Locate the cell with the specified text and output its (x, y) center coordinate. 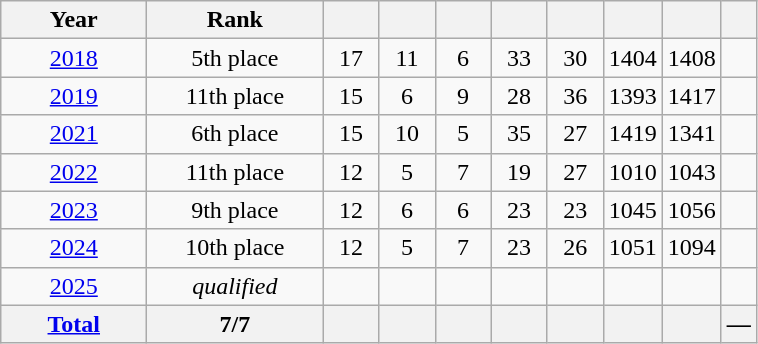
9th place (235, 210)
26 (575, 248)
17 (351, 58)
2022 (74, 172)
Total (74, 324)
36 (575, 96)
9 (463, 96)
5th place (235, 58)
— (738, 324)
Year (74, 20)
7/7 (235, 324)
19 (519, 172)
6th place (235, 134)
2021 (74, 134)
1045 (632, 210)
1051 (632, 248)
qualified (235, 286)
30 (575, 58)
1056 (692, 210)
2018 (74, 58)
1094 (692, 248)
33 (519, 58)
10th place (235, 248)
35 (519, 134)
Rank (235, 20)
1408 (692, 58)
1417 (692, 96)
28 (519, 96)
1393 (632, 96)
1043 (692, 172)
2025 (74, 286)
2023 (74, 210)
2019 (74, 96)
1341 (692, 134)
1404 (632, 58)
10 (407, 134)
1010 (632, 172)
11 (407, 58)
1419 (632, 134)
2024 (74, 248)
